Search for the cell housing the specified text and yield its (X, Y) center coordinate. 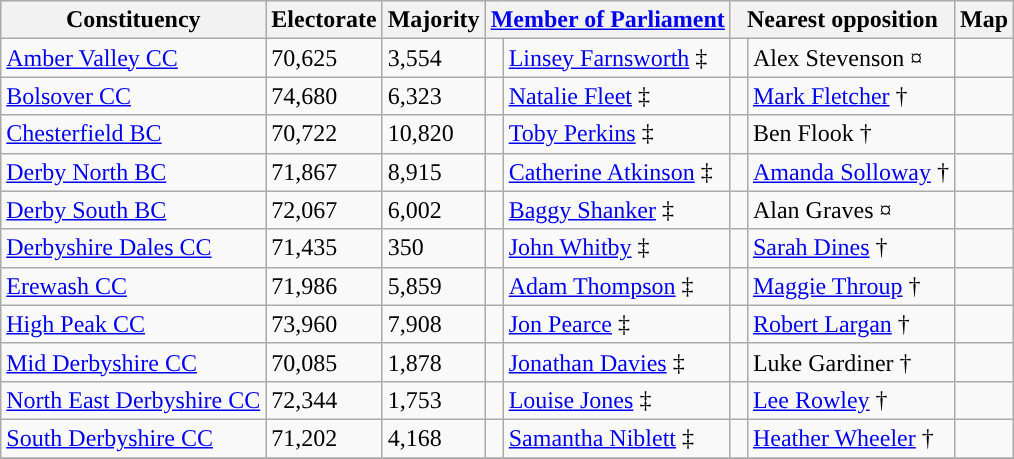
Mark Fletcher † (850, 96)
71,986 (324, 286)
71,202 (324, 438)
Chesterfield BC (134, 134)
Amanda Solloway † (850, 172)
350 (434, 248)
Majority (434, 20)
Jonathan Davies ‡ (616, 362)
70,085 (324, 362)
1,753 (434, 400)
Mid Derbyshire CC (134, 362)
71,435 (324, 248)
71,867 (324, 172)
Electorate (324, 20)
Catherine Atkinson ‡ (616, 172)
Louise Jones ‡ (616, 400)
Alan Graves ¤ (850, 210)
1,878 (434, 362)
72,344 (324, 400)
Erewash CC (134, 286)
Alex Stevenson ¤ (850, 58)
8,915 (434, 172)
High Peak CC (134, 324)
Lee Rowley † (850, 400)
Samantha Niblett ‡ (616, 438)
70,625 (324, 58)
Amber Valley CC (134, 58)
Ben Flook † (850, 134)
Constituency (134, 20)
5,859 (434, 286)
6,002 (434, 210)
Member of Parliament (608, 20)
10,820 (434, 134)
Derby South BC (134, 210)
Maggie Throup † (850, 286)
Sarah Dines † (850, 248)
South Derbyshire CC (134, 438)
North East Derbyshire CC (134, 400)
Nearest opposition (842, 20)
Bolsover CC (134, 96)
3,554 (434, 58)
73,960 (324, 324)
Linsey Farnsworth ‡ (616, 58)
Adam Thompson ‡ (616, 286)
Robert Largan † (850, 324)
6,323 (434, 96)
Derby North BC (134, 172)
74,680 (324, 96)
Baggy Shanker ‡ (616, 210)
4,168 (434, 438)
Derbyshire Dales CC (134, 248)
John Whitby ‡ (616, 248)
Map (984, 20)
Jon Pearce ‡ (616, 324)
7,908 (434, 324)
Natalie Fleet ‡ (616, 96)
Heather Wheeler † (850, 438)
70,722 (324, 134)
Toby Perkins ‡ (616, 134)
Luke Gardiner † (850, 362)
72,067 (324, 210)
